Extract the [x, y] coordinate from the center of the cell holding the provided text.  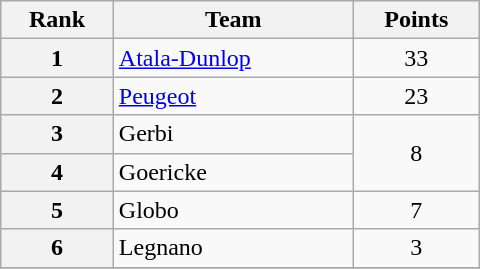
Gerbi [233, 134]
Globo [233, 210]
Points [416, 20]
1 [58, 58]
2 [58, 96]
Peugeot [233, 96]
7 [416, 210]
Goericke [233, 172]
8 [416, 153]
33 [416, 58]
Team [233, 20]
Rank [58, 20]
Legnano [233, 248]
23 [416, 96]
4 [58, 172]
5 [58, 210]
Atala-Dunlop [233, 58]
6 [58, 248]
